Search for the cell housing the specified text and yield its [X, Y] center coordinate. 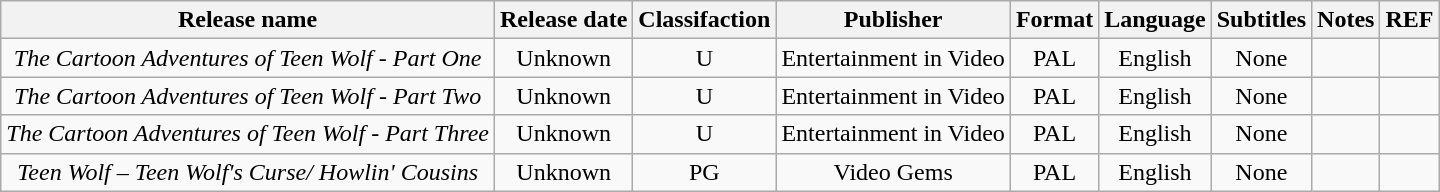
Language [1155, 20]
Subtitles [1261, 20]
Release date [563, 20]
Format [1054, 20]
Release name [248, 20]
Teen Wolf – Teen Wolf's Curse/ Howlin' Cousins [248, 172]
The Cartoon Adventures of Teen Wolf - Part Three [248, 134]
Notes [1346, 20]
The Cartoon Adventures of Teen Wolf - Part Two [248, 96]
PG [704, 172]
Classifaction [704, 20]
Video Gems [893, 172]
REF [1410, 20]
Publisher [893, 20]
The Cartoon Adventures of Teen Wolf - Part One [248, 58]
